Return [X, Y] of the center of cell containing provided text 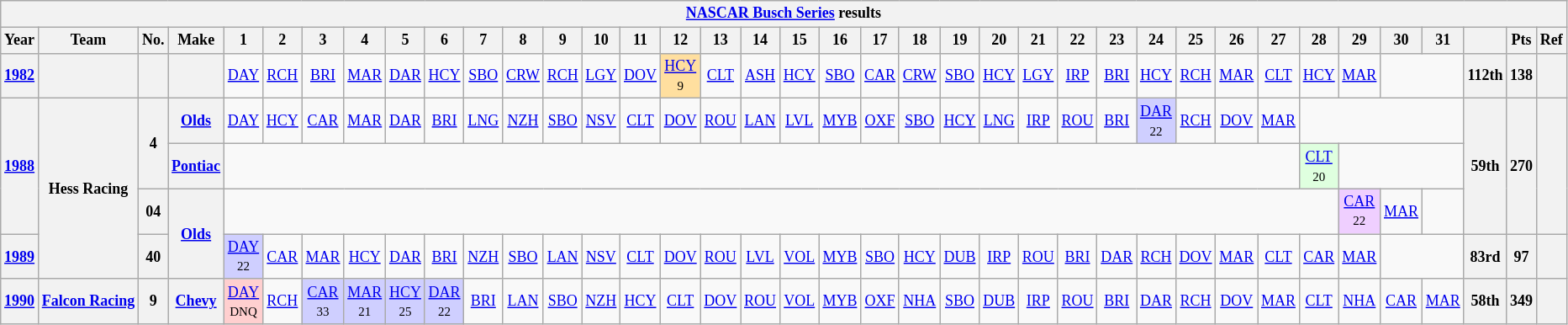
14 [760, 40]
112th [1485, 76]
Pts [1522, 40]
12 [680, 40]
Falcon Racing [87, 301]
HCY25 [405, 301]
1990 [20, 301]
20 [999, 40]
10 [601, 40]
Pontiac [197, 166]
Make [197, 40]
CAR33 [323, 301]
1988 [20, 167]
1982 [20, 76]
83rd [1485, 257]
1989 [20, 257]
Ref [1551, 40]
22 [1078, 40]
7 [483, 40]
23 [1117, 40]
270 [1522, 167]
27 [1279, 40]
17 [880, 40]
40 [153, 257]
8 [523, 40]
58th [1485, 301]
13 [721, 40]
2 [282, 40]
No. [153, 40]
30 [1402, 40]
25 [1196, 40]
16 [840, 40]
HCY9 [680, 76]
ASH [760, 76]
21 [1039, 40]
28 [1318, 40]
18 [920, 40]
19 [960, 40]
CAR22 [1359, 211]
Year [20, 40]
Team [87, 40]
CLT20 [1318, 166]
138 [1522, 76]
26 [1237, 40]
Hess Racing [87, 189]
349 [1522, 301]
04 [153, 211]
11 [641, 40]
1 [243, 40]
31 [1443, 40]
MAR21 [365, 301]
97 [1522, 257]
24 [1157, 40]
NASCAR Busch Series results [784, 13]
3 [323, 40]
5 [405, 40]
Chevy [197, 301]
29 [1359, 40]
59th [1485, 167]
DAYDNQ [243, 301]
15 [799, 40]
6 [444, 40]
DAY22 [243, 257]
